Find where the given text appears and provide that cell's center as [X, Y] coordinate. 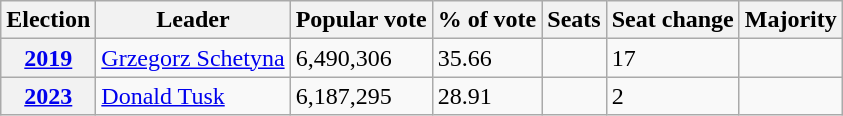
% of vote [487, 20]
6,490,306 [361, 58]
Majority [790, 20]
2 [672, 96]
Popular vote [361, 20]
35.66 [487, 58]
17 [672, 58]
Grzegorz Schetyna [193, 58]
2019 [48, 58]
2023 [48, 96]
Election [48, 20]
Donald Tusk [193, 96]
Seats [574, 20]
Seat change [672, 20]
Leader [193, 20]
6,187,295 [361, 96]
28.91 [487, 96]
